Pinpoint the cell where the given text exists, returning its [x, y] midpoint coordinate. 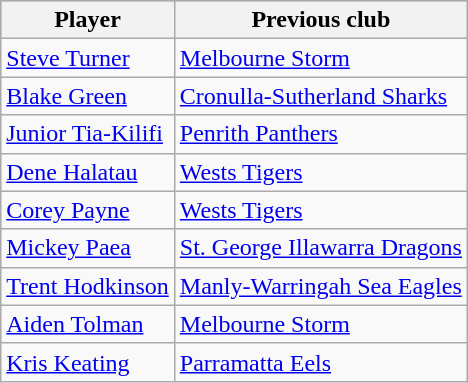
Manly-Warringah Sea Eagles [320, 286]
Parramatta Eels [320, 362]
Mickey Paea [88, 248]
Blake Green [88, 96]
St. George Illawarra Dragons [320, 248]
Steve Turner [88, 58]
Previous club [320, 20]
Corey Payne [88, 210]
Dene Halatau [88, 172]
Player [88, 20]
Aiden Tolman [88, 324]
Trent Hodkinson [88, 286]
Penrith Panthers [320, 134]
Junior Tia-Kilifi [88, 134]
Cronulla-Sutherland Sharks [320, 96]
Kris Keating [88, 362]
